Search for the cell housing the specified text and yield its [X, Y] center coordinate. 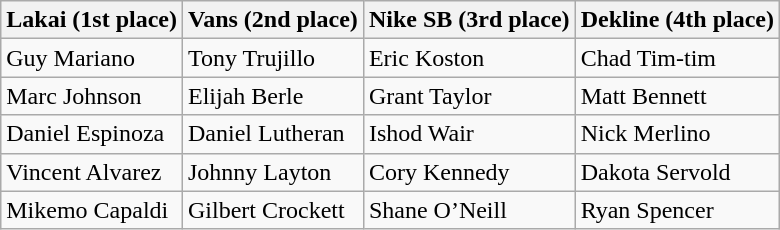
Vans (2nd place) [272, 20]
Guy Mariano [92, 58]
Matt Bennett [677, 96]
Cory Kennedy [469, 172]
Elijah Berle [272, 96]
Ryan Spencer [677, 210]
Nick Merlino [677, 134]
Gilbert Crockett [272, 210]
Ishod Wair [469, 134]
Johnny Layton [272, 172]
Daniel Lutheran [272, 134]
Lakai (1st place) [92, 20]
Dakota Servold [677, 172]
Mikemo Capaldi [92, 210]
Chad Tim-tim [677, 58]
Vincent Alvarez [92, 172]
Tony Trujillo [272, 58]
Marc Johnson [92, 96]
Nike SB (3rd place) [469, 20]
Grant Taylor [469, 96]
Shane O’Neill [469, 210]
Eric Koston [469, 58]
Dekline (4th place) [677, 20]
Daniel Espinoza [92, 134]
